Return the (x, y) coordinate for the center point of the cell that contains the specified text.  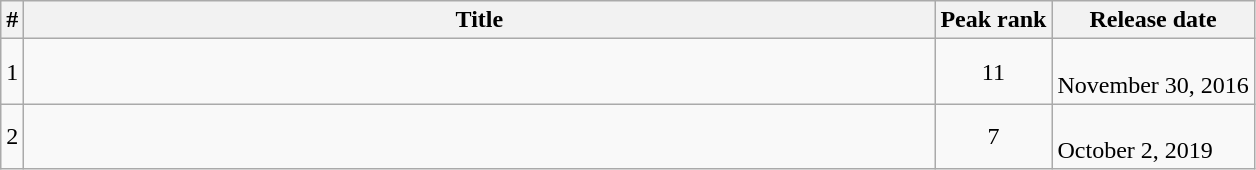
1 (12, 72)
Peak rank (994, 20)
11 (994, 72)
# (12, 20)
November 30, 2016 (1153, 72)
2 (12, 136)
7 (994, 136)
Title (480, 20)
Release date (1153, 20)
October 2, 2019 (1153, 136)
